Capture the cell that displays the provided text and extract its (x, y) central coordinate. 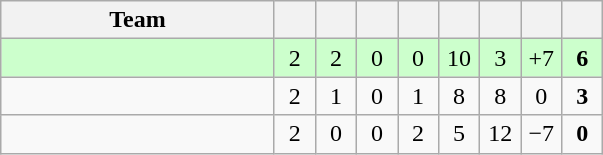
6 (582, 58)
+7 (542, 58)
5 (460, 134)
12 (500, 134)
−7 (542, 134)
10 (460, 58)
Team (138, 20)
